Detect which cell encompasses the target text, then output its (X, Y) center coordinate. 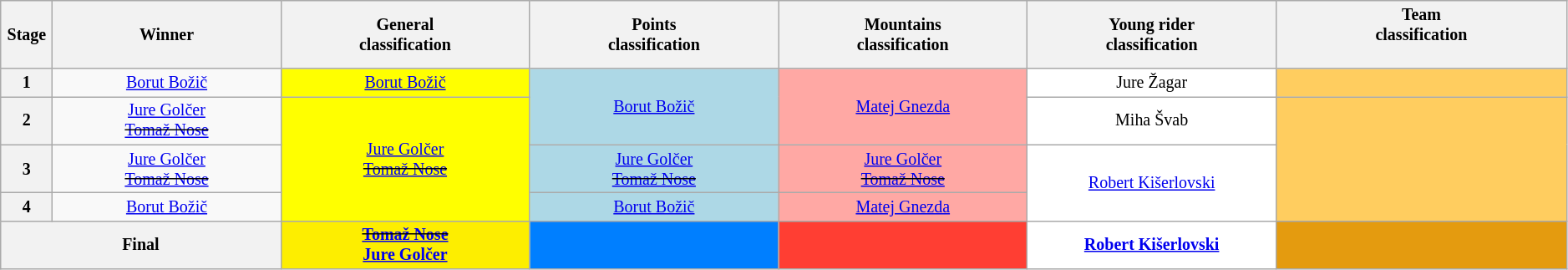
Tomaž NoseJure Golčer (405, 244)
Stage (27, 35)
Generalclassification (405, 35)
Pointsclassification (654, 35)
Miha Švab (1152, 120)
Young riderclassification (1152, 35)
4 (27, 207)
Mountainsclassification (903, 35)
3 (27, 169)
1 (27, 84)
Final (140, 244)
2 (27, 120)
Jure Žagar (1152, 84)
Winner (167, 35)
Teamclassification (1422, 35)
